Pinpoint the cell where the given text exists, returning its [X, Y] midpoint coordinate. 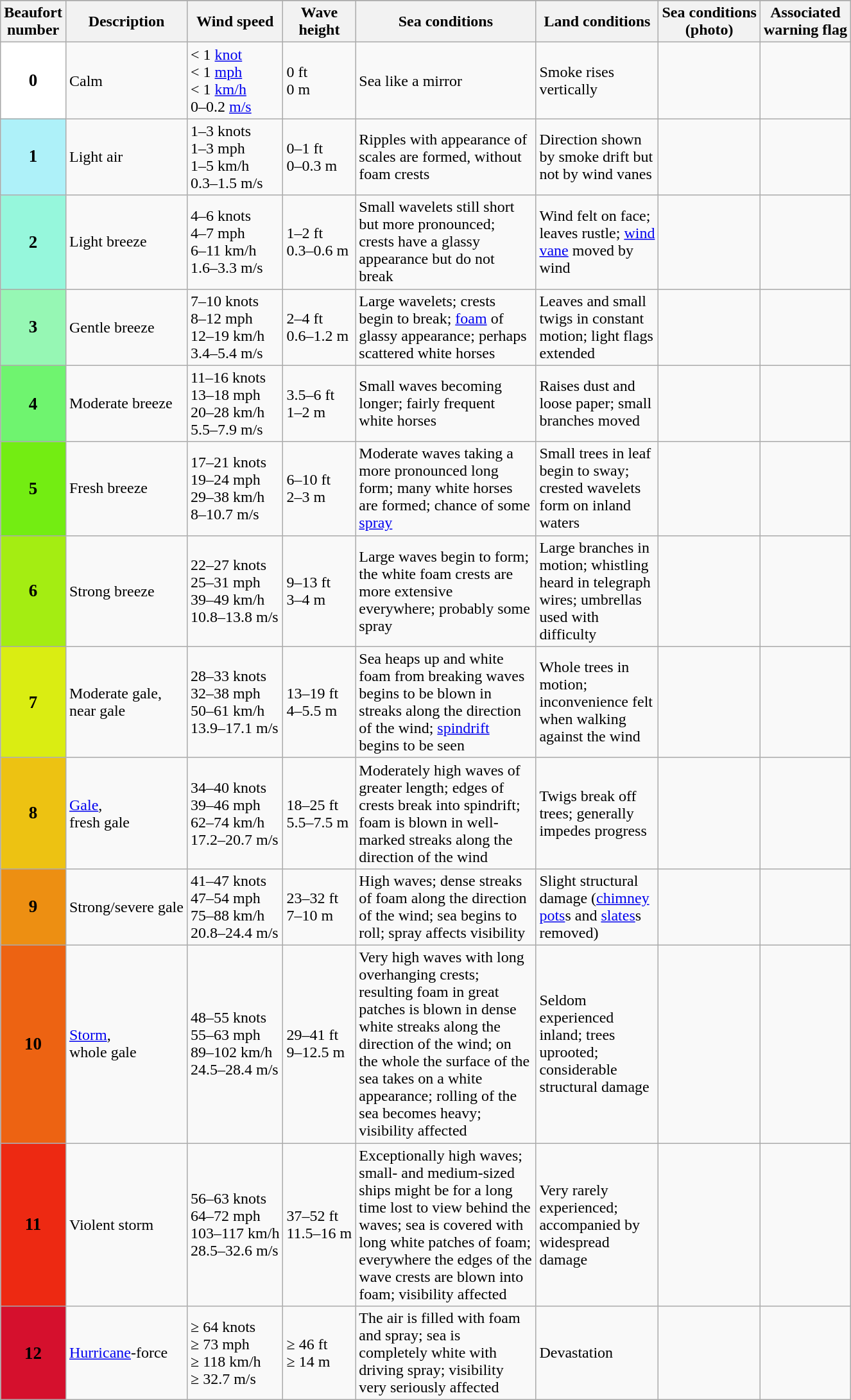
Gale,fresh gale [126, 813]
56–63 knots64–72 mph103–117 km/h28.5–32.6 m/s [235, 1224]
48–55 knots55–63 mph89–102 km/h24.5–28.4 m/s [235, 1044]
Fresh breeze [126, 488]
Hurricane-force [126, 1353]
High waves; dense streaks of foam along the direction of the wind; sea begins to roll; spray affects visibility [445, 906]
10 [33, 1044]
17–21 knots19–24 mph29–38 km/h8–10.7 m/s [235, 488]
2 [33, 242]
Moderate breeze [126, 403]
Calm [126, 81]
5 [33, 488]
Associatedwarning flag [805, 22]
7–10 knots8–12 mph12–19 km/h3.4–5.4 m/s [235, 327]
28–33 knots32–38 mph50–61 km/h13.9–17.1 m/s [235, 702]
41–47 knots47–54 mph75–88 km/h20.8–24.4 m/s [235, 906]
11 [33, 1224]
Slight structural damage (chimney potss and slatess removed) [597, 906]
Wind felt on face; leaves rustle; wind vane moved by wind [597, 242]
13–19 ft4–5.5 m [320, 702]
0 [33, 81]
Description [126, 22]
0–1 ft0–0.3 m [320, 157]
The air is filled with foam and spray; sea is completely white with driving spray; visibility very seriously affected [445, 1353]
22–27 knots25–31 mph39–49 km/h10.8–13.8 m/s [235, 591]
Leaves and small twigs in constant motion; light flags extended [597, 327]
0 ft0 m [320, 81]
Light air [126, 157]
Wind speed [235, 22]
Devastation [597, 1353]
Sea like a mirror [445, 81]
Gentle breeze [126, 327]
23–32 ft7–10 m [320, 906]
1–2 ft0.3–0.6 m [320, 242]
Storm,whole gale [126, 1044]
Very rarely experienced; accompanied by widespread damage [597, 1224]
4 [33, 403]
Large waves begin to form; the white foam crests are more extensive everywhere; probably some spray [445, 591]
Violent storm [126, 1224]
Small trees in leaf begin to sway; crested wavelets form on inland waters [597, 488]
Seldom experienced inland; trees uprooted; considerable structural damage [597, 1044]
34–40 knots39–46 mph62–74 km/h17.2–20.7 m/s [235, 813]
Sea conditions(photo) [709, 22]
Light breeze [126, 242]
11–16 knots13–18 mph20–28 km/h5.5–7.9 m/s [235, 403]
7 [33, 702]
2–4 ft0.6–1.2 m [320, 327]
Small waves becoming longer; fairly frequent white horses [445, 403]
Sea conditions [445, 22]
Raises dust and loose paper; small branches moved [597, 403]
Strong breeze [126, 591]
Smoke rises vertically [597, 81]
Direction shown by smoke drift but not by wind vanes [597, 157]
Waveheight [320, 22]
12 [33, 1353]
37–52 ft11.5–16 m [320, 1224]
9–13 ft3–4 m [320, 591]
29–41 ft9–12.5 m [320, 1044]
Ripples with appearance of scales are formed, without foam crests [445, 157]
< 1 knot< 1 mph< 1 km/h 0–0.2 m/s [235, 81]
≥ 64 knots≥ 73 mph≥ 118 km/h≥ 32.7 m/s [235, 1353]
6 [33, 591]
Moderately high waves of greater length; edges of crests break into spindrift; foam is blown in well-marked streaks along the direction of the wind [445, 813]
3.5–6 ft1–2 m [320, 403]
Moderate gale,near gale [126, 702]
Land conditions [597, 22]
18–25 ft5.5–7.5 m [320, 813]
Large wavelets; crests begin to break; foam of glassy appearance; perhaps scattered white horses [445, 327]
Twigs break off trees; generally impedes progress [597, 813]
Moderate waves taking a more pronounced long form; many white horses are formed; chance of some spray [445, 488]
Sea heaps up and white foam from breaking waves begins to be blown in streaks along the direction of the wind; spindrift begins to be seen [445, 702]
1–3 knots1–3 mph1–5 km/h0.3–1.5 m/s [235, 157]
Small wavelets still short but more pronounced; crests have a glassy appearance but do not break [445, 242]
≥ 46 ft≥ 14 m [320, 1353]
Large branches in motion; whistling heard in telegraph wires; umbrellas used with difficulty [597, 591]
Beaufortnumber [33, 22]
9 [33, 906]
4–6 knots4–7 mph6–11 km/h1.6–3.3 m/s [235, 242]
Whole trees in motion; inconvenience felt when walking against the wind [597, 702]
Strong/severe gale [126, 906]
6–10 ft2–3 m [320, 488]
1 [33, 157]
8 [33, 813]
3 [33, 327]
